Identify which cell holds the provided text, then report its [x, y] central coordinate. 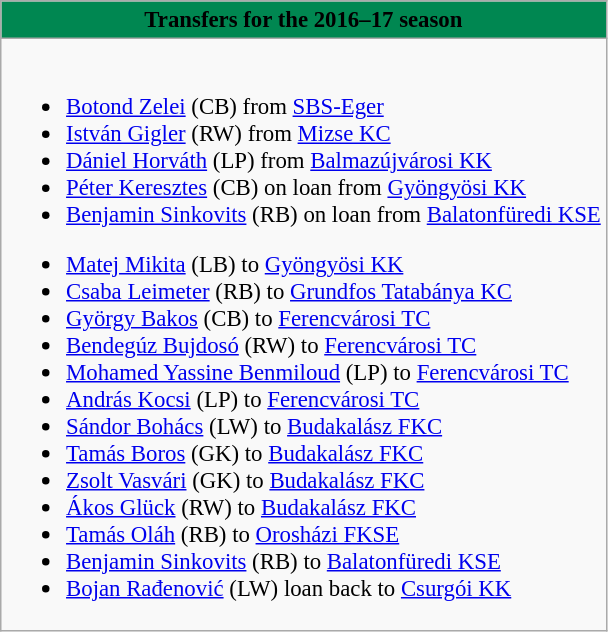
Transfers for the 2016–17 season [304, 20]
